Return [x, y] of the center of cell containing provided text 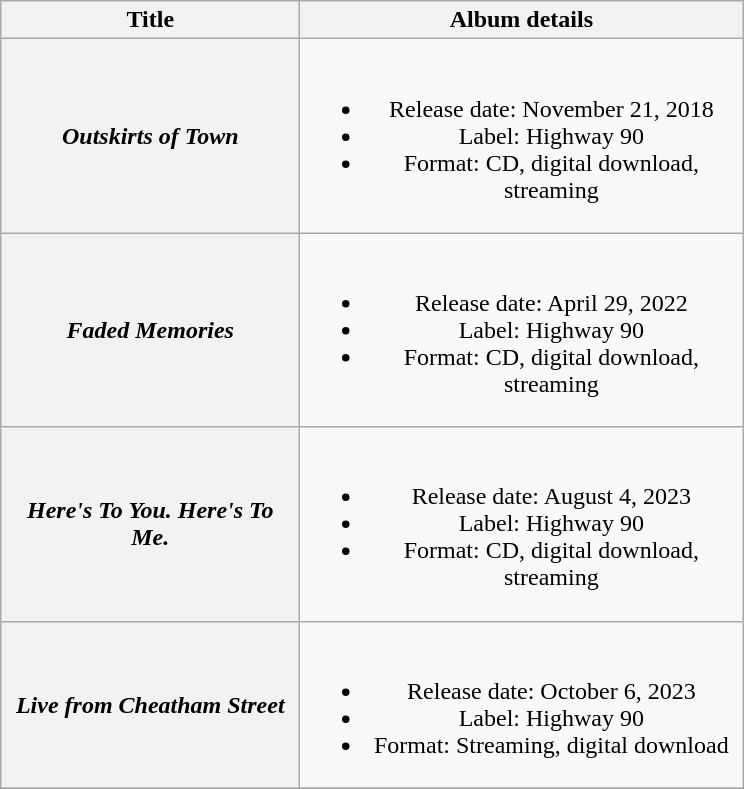
Release date: November 21, 2018Label: Highway 90Format: CD, digital download, streaming [522, 136]
Release date: October 6, 2023Label: Highway 90Format: Streaming, digital download [522, 704]
Title [150, 20]
Album details [522, 20]
Release date: April 29, 2022Label: Highway 90Format: CD, digital download, streaming [522, 330]
Outskirts of Town [150, 136]
Release date: August 4, 2023Label: Highway 90Format: CD, digital download, streaming [522, 524]
Faded Memories [150, 330]
Live from Cheatham Street [150, 704]
Here's To You. Here's To Me. [150, 524]
